Pinpoint the cell where the given text exists, returning its (X, Y) midpoint coordinate. 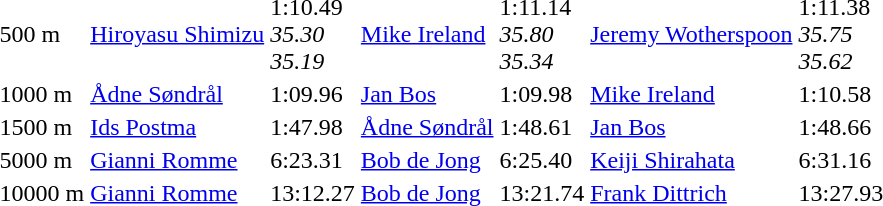
Keiji Shirahata (692, 160)
Ids Postma (178, 127)
6:25.40 (542, 160)
1:09.98 (542, 94)
1:48.61 (542, 127)
Bob de Jong (427, 160)
1:09.96 (313, 94)
1:47.98 (313, 127)
6:23.31 (313, 160)
Mike Ireland (692, 94)
Gianni Romme (178, 160)
